Detect which cell encompasses the target text, then output its (X, Y) center coordinate. 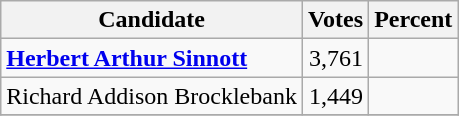
3,761 (335, 58)
Richard Addison Brocklebank (152, 96)
1,449 (335, 96)
Candidate (152, 20)
Votes (335, 20)
Percent (414, 20)
Herbert Arthur Sinnott (152, 58)
